Find where the given text appears and provide that cell's center as [x, y] coordinate. 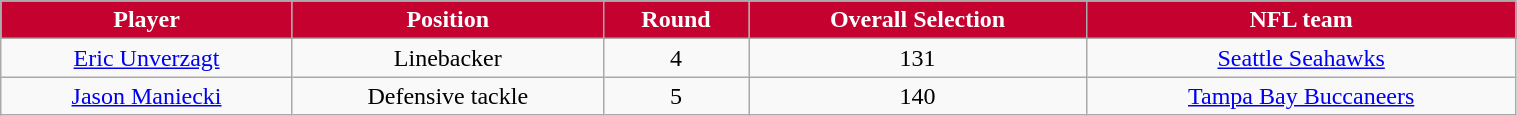
131 [918, 58]
Defensive tackle [448, 96]
Round [676, 20]
4 [676, 58]
NFL team [1301, 20]
Position [448, 20]
Player [147, 20]
Seattle Seahawks [1301, 58]
140 [918, 96]
Tampa Bay Buccaneers [1301, 96]
Jason Maniecki [147, 96]
Linebacker [448, 58]
Eric Unverzagt [147, 58]
5 [676, 96]
Overall Selection [918, 20]
